Pinpoint the cell where the given text exists, returning its (X, Y) midpoint coordinate. 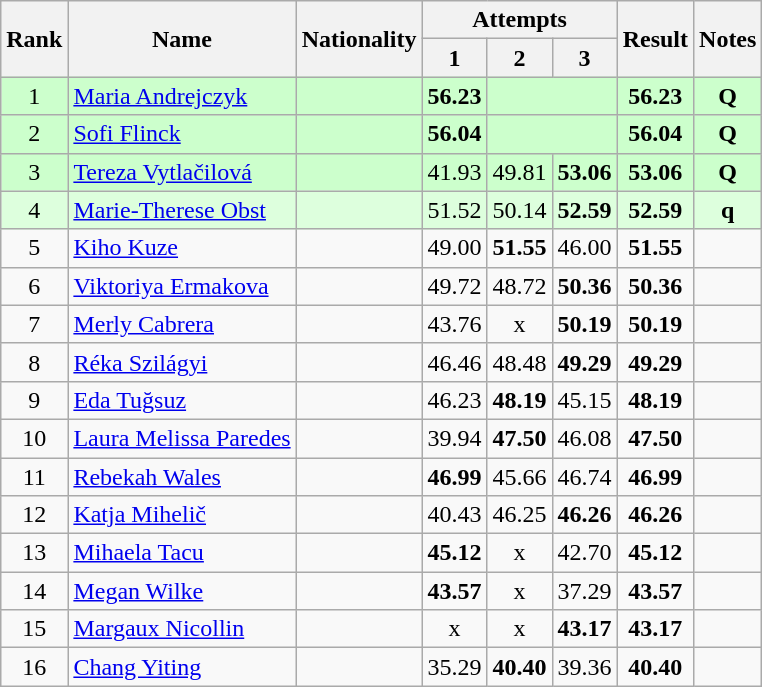
46.25 (520, 515)
4 (34, 210)
10 (34, 438)
49.81 (520, 172)
45.15 (584, 400)
9 (34, 400)
48.48 (520, 362)
Katja Mihelič (182, 515)
Sofi Flinck (182, 134)
Chang Yiting (182, 667)
Maria Andrejczyk (182, 96)
7 (34, 324)
15 (34, 629)
Eda Tuğsuz (182, 400)
Merly Cabrera (182, 324)
5 (34, 248)
37.29 (584, 591)
12 (34, 515)
11 (34, 477)
46.23 (454, 400)
50.14 (520, 210)
46.46 (454, 362)
46.00 (584, 248)
Marie-Therese Obst (182, 210)
39.36 (584, 667)
42.70 (584, 553)
51.52 (454, 210)
49.72 (454, 286)
q (728, 210)
Réka Szilágyi (182, 362)
Attempts (520, 20)
40.43 (454, 515)
Laura Melissa Paredes (182, 438)
Nationality (359, 39)
6 (34, 286)
Viktoriya Ermakova (182, 286)
Kiho Kuze (182, 248)
49.00 (454, 248)
8 (34, 362)
46.74 (584, 477)
39.94 (454, 438)
35.29 (454, 667)
48.72 (520, 286)
46.08 (584, 438)
Margaux Nicollin (182, 629)
Tereza Vytlačilová (182, 172)
Result (655, 39)
14 (34, 591)
Mihaela Tacu (182, 553)
Rank (34, 39)
Name (182, 39)
13 (34, 553)
Notes (728, 39)
45.66 (520, 477)
41.93 (454, 172)
Megan Wilke (182, 591)
16 (34, 667)
Rebekah Wales (182, 477)
43.76 (454, 324)
